Locate the cell with the specified text and output its [X, Y] center coordinate. 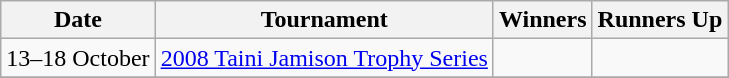
Runners Up [660, 20]
Winners [542, 20]
Date [78, 20]
Tournament [324, 20]
13–18 October [78, 58]
2008 Taini Jamison Trophy Series [324, 58]
